Capture the cell that displays the provided text and extract its (X, Y) central coordinate. 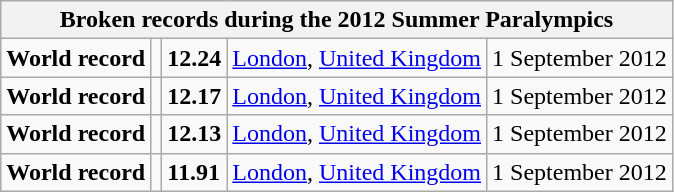
11.91 (194, 172)
12.17 (194, 96)
12.24 (194, 58)
12.13 (194, 134)
Broken records during the 2012 Summer Paralympics (336, 20)
